Scan for the cell matching the given text and deliver its (x, y) coordinate at center. 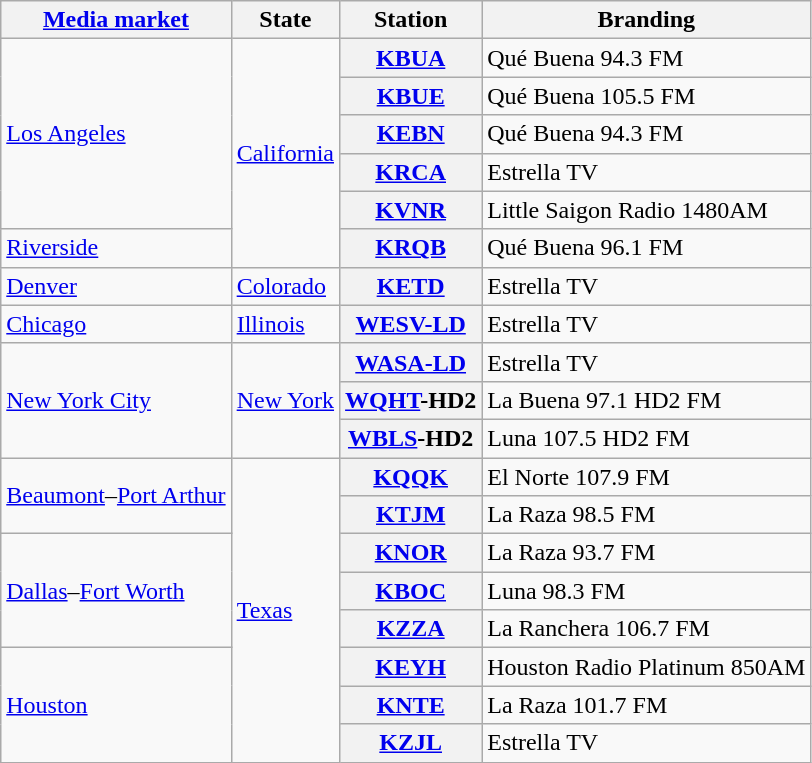
El Norte 107.9 FM (646, 477)
KNOR (411, 553)
Station (411, 20)
Branding (646, 20)
Dallas–Fort Worth (116, 591)
Colorado (285, 286)
La Buena 97.1 HD2 FM (646, 400)
KNTE (411, 705)
KEBN (411, 134)
Little Saigon Radio 1480AM (646, 210)
KVNR (411, 210)
KZZA (411, 629)
New York City (116, 400)
Houston (116, 705)
La Ranchera 106.7 FM (646, 629)
La Raza 98.5 FM (646, 515)
KBUE (411, 96)
KQQK (411, 477)
Illinois (285, 324)
La Raza 101.7 FM (646, 705)
Qué Buena 96.1 FM (646, 248)
Qué Buena 105.5 FM (646, 96)
KRCA (411, 172)
WQHT-HD2 (411, 400)
KTJM (411, 515)
Los Angeles (116, 134)
WESV-LD (411, 324)
Houston Radio Platinum 850AM (646, 667)
Chicago (116, 324)
Luna 98.3 FM (646, 591)
Beaumont–Port Arthur (116, 496)
State (285, 20)
KRQB (411, 248)
KBUA (411, 58)
California (285, 153)
Media market (116, 20)
KBOC (411, 591)
Denver (116, 286)
Riverside (116, 248)
KZJL (411, 743)
New York (285, 400)
KETD (411, 286)
Luna 107.5 HD2 FM (646, 438)
Texas (285, 610)
WBLS-HD2 (411, 438)
WASA-LD (411, 362)
KEYH (411, 667)
La Raza 93.7 FM (646, 553)
